From the cell containing the given text, extract its center point as (x, y) coordinate. 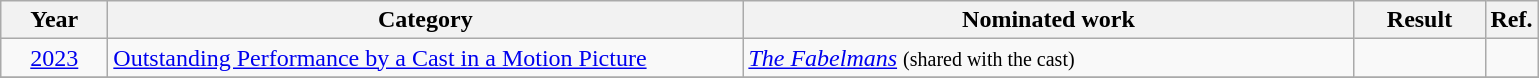
The Fabelmans (shared with the cast) (1048, 58)
2023 (54, 58)
Year (54, 20)
Nominated work (1048, 20)
Outstanding Performance by a Cast in a Motion Picture (426, 58)
Category (426, 20)
Result (1420, 20)
Ref. (1512, 20)
